Determine the [x, y] coordinate at the center of the cell enclosing the given text.  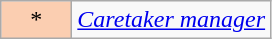
* [36, 20]
Caretaker manager [172, 20]
